Scan for the cell matching the given text and deliver its (x, y) coordinate at center. 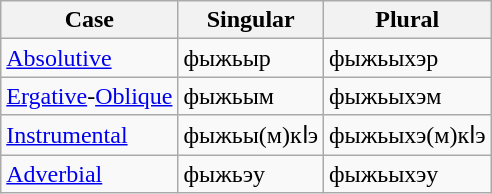
Adverbial (90, 173)
фыжьыр (251, 58)
фыжьэу (251, 173)
фыжьыхэр (408, 58)
фыжьыхэ(м)кӏэ (408, 135)
Case (90, 20)
фыжьыхэм (408, 96)
фыжьыхэу (408, 173)
фыжьы(м)кӏэ (251, 135)
Plural (408, 20)
фыжьым (251, 96)
Instrumental (90, 135)
Ergative-Oblique (90, 96)
Singular (251, 20)
Absolutive (90, 58)
